Extract the (x, y) coordinate from the center of the cell holding the provided text.  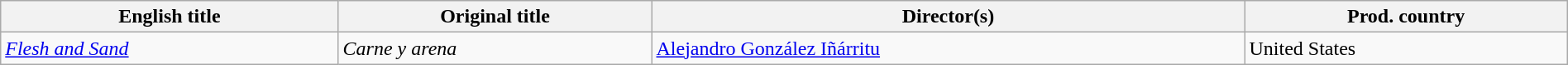
Prod. country (1406, 17)
United States (1406, 48)
English title (170, 17)
Carne y arena (495, 48)
Alejandro González Iñárritu (948, 48)
Director(s) (948, 17)
Original title (495, 17)
Flesh and Sand (170, 48)
